Scan for the cell matching the given text and deliver its [x, y] coordinate at center. 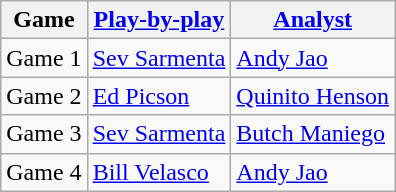
Game [44, 20]
Quinito Henson [313, 96]
Game 2 [44, 96]
Butch Maniego [313, 134]
Play-by-play [159, 20]
Game 1 [44, 58]
Bill Velasco [159, 172]
Game 4 [44, 172]
Ed Picson [159, 96]
Analyst [313, 20]
Game 3 [44, 134]
